From the cell containing the given text, extract its center point as (X, Y) coordinate. 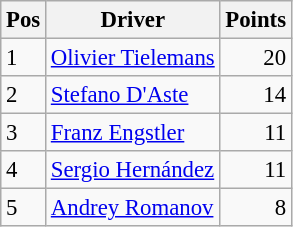
Driver (133, 20)
20 (256, 58)
1 (24, 58)
Olivier Tielemans (133, 58)
Pos (24, 20)
4 (24, 170)
8 (256, 208)
Points (256, 20)
Andrey Romanov (133, 208)
14 (256, 95)
Franz Engstler (133, 133)
Sergio Hernández (133, 170)
5 (24, 208)
Stefano D'Aste (133, 95)
3 (24, 133)
2 (24, 95)
